Pinpoint the cell where the given text exists, returning its (x, y) midpoint coordinate. 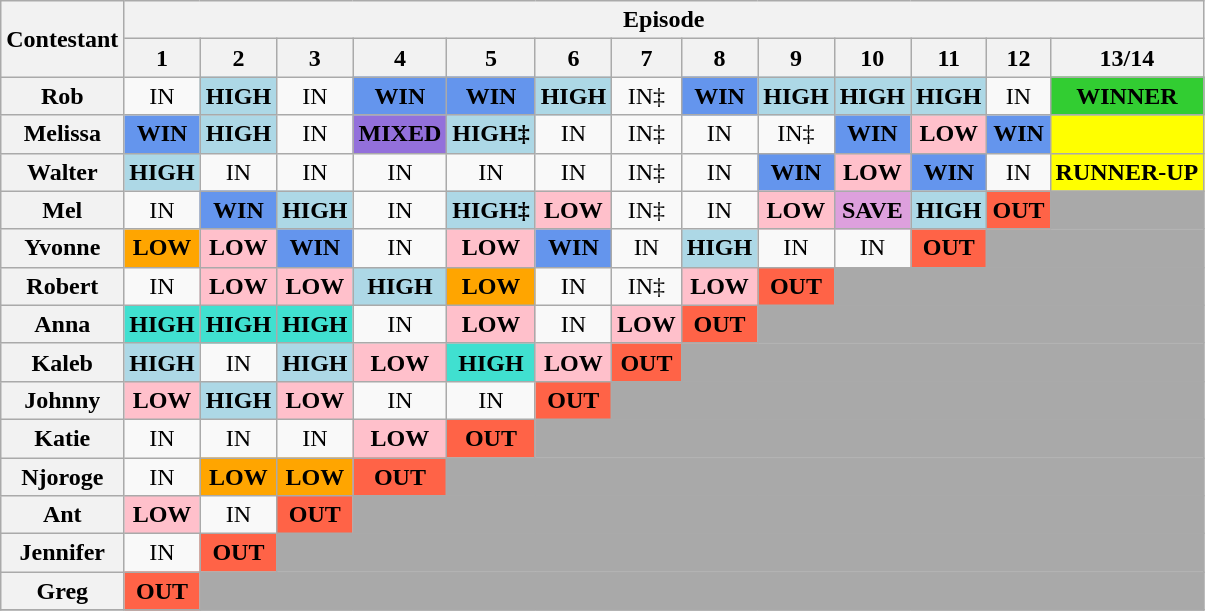
13/14 (1127, 58)
MIXED (400, 134)
Rob (62, 96)
6 (573, 58)
Walter (62, 172)
Jennifer (62, 553)
3 (315, 58)
Anna (62, 324)
SAVE (872, 210)
4 (400, 58)
7 (647, 58)
RUNNER-UP (1127, 172)
Katie (62, 438)
Episode (664, 20)
12 (1018, 58)
9 (796, 58)
Mel (62, 210)
Yvonne (62, 248)
Ant (62, 515)
Johnny (62, 400)
8 (719, 58)
5 (491, 58)
10 (872, 58)
Contestant (62, 39)
2 (238, 58)
11 (949, 58)
1 (162, 58)
Kaleb (62, 362)
Njoroge (62, 477)
Robert (62, 286)
Greg (62, 591)
WINNER (1127, 96)
Melissa (62, 134)
